From the cell containing the given text, extract its center point as (X, Y) coordinate. 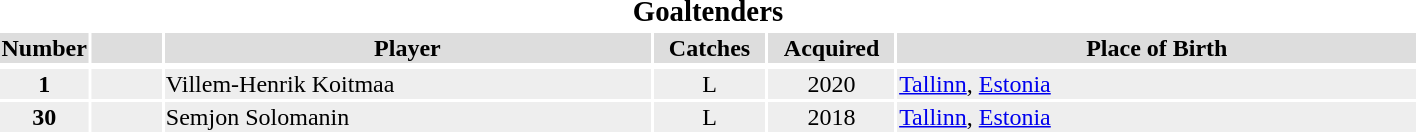
Player (407, 48)
2020 (832, 84)
Semjon Solomanin (407, 117)
Catches (709, 48)
1 (44, 84)
30 (44, 117)
Acquired (832, 48)
Villem-Henrik Koitmaa (407, 84)
2018 (832, 117)
Number (44, 48)
Place of Birth (1157, 48)
